Detect which cell encompasses the target text, then output its (X, Y) center coordinate. 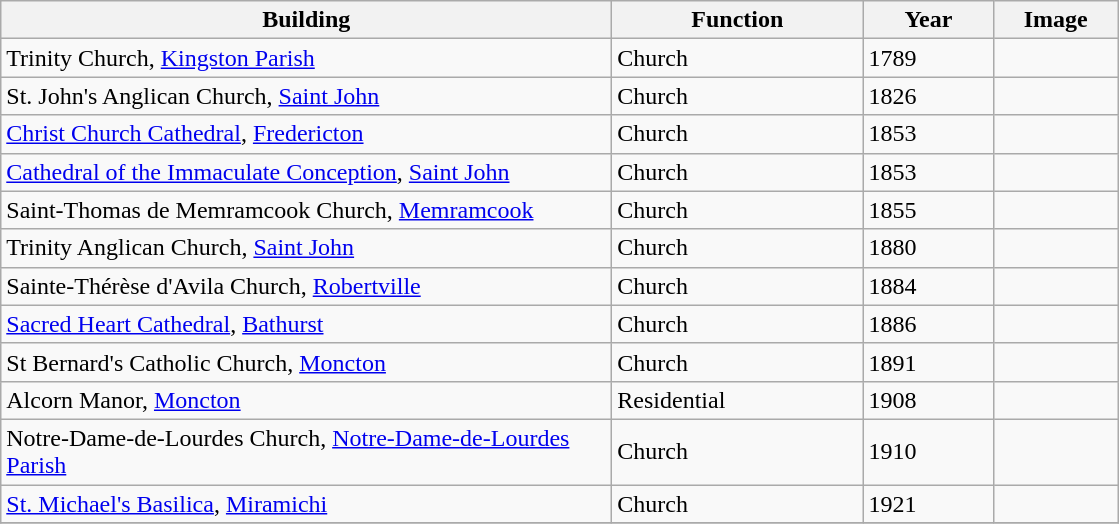
Residential (738, 400)
1826 (928, 96)
1886 (928, 324)
Sainte-Thérèse d'Avila Church, Robertville (306, 286)
Trinity Church, Kingston Parish (306, 58)
St. John's Anglican Church, Saint John (306, 96)
Christ Church Cathedral, Fredericton (306, 134)
1855 (928, 210)
1884 (928, 286)
1921 (928, 503)
1789 (928, 58)
Building (306, 20)
1910 (928, 452)
1891 (928, 362)
1908 (928, 400)
Notre-Dame-de-Lourdes Church, Notre-Dame-de-Lourdes Parish (306, 452)
St Bernard's Catholic Church, Moncton (306, 362)
Cathedral of the Immaculate Conception, Saint John (306, 172)
Saint-Thomas de Memramcook Church, Memramcook (306, 210)
Trinity Anglican Church, Saint John (306, 248)
Alcorn Manor, Moncton (306, 400)
Function (738, 20)
Sacred Heart Cathedral, Bathurst (306, 324)
Year (928, 20)
St. Michael's Basilica, Miramichi (306, 503)
Image (1056, 20)
1880 (928, 248)
